For the text-containing cell, return its midpoint in (X, Y) coordinate format. 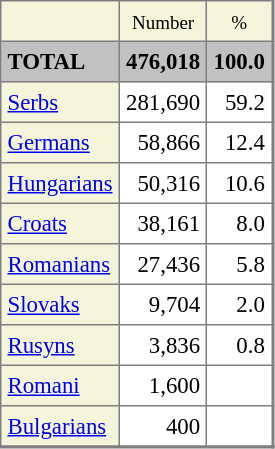
476,018 (163, 61)
0.8 (240, 345)
1,600 (163, 385)
3,836 (163, 345)
TOTAL (60, 61)
12.4 (240, 142)
59.2 (240, 102)
Slovaks (60, 304)
10.6 (240, 183)
8.0 (240, 223)
Germans (60, 142)
5.8 (240, 264)
% (240, 21)
Romani (60, 385)
50,316 (163, 183)
Bulgarians (60, 426)
Number (163, 21)
2.0 (240, 304)
9,704 (163, 304)
Serbs (60, 102)
27,436 (163, 264)
38,161 (163, 223)
Rusyns (60, 345)
58,866 (163, 142)
Romanians (60, 264)
Croats (60, 223)
100.0 (240, 61)
281,690 (163, 102)
Hungarians (60, 183)
400 (163, 426)
